Output the [X, Y] coordinate of the center of the cell containing the given text.  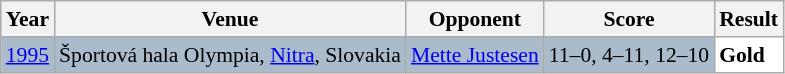
1995 [28, 55]
Opponent [475, 19]
Mette Justesen [475, 55]
Gold [748, 55]
Venue [230, 19]
Športová hala Olympia, Nitra, Slovakia [230, 55]
Result [748, 19]
Score [629, 19]
Year [28, 19]
11–0, 4–11, 12–10 [629, 55]
